Locate the cell with the specified text and output its [x, y] center coordinate. 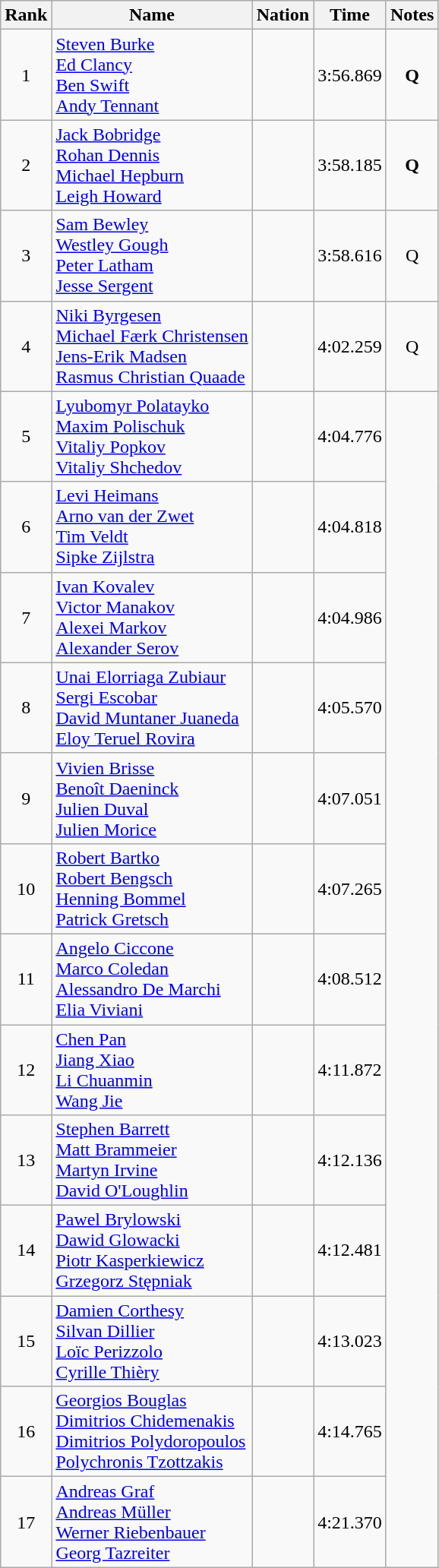
Ivan KovalevVictor ManakovAlexei MarkovAlexander Serov [152, 617]
Niki ByrgesenMichael Færk ChristensenJens-Erik Madsen Rasmus Christian Quaade [152, 346]
4:07.265 [350, 889]
17 [26, 1522]
4:12.481 [350, 1250]
4:14.765 [350, 1431]
9 [26, 798]
1 [26, 74]
Robert Bartko Robert BengschHenning BommelPatrick Gretsch [152, 889]
Angelo CicconeMarco ColedanAlessandro De Marchi Elia Viviani [152, 978]
3:56.869 [350, 74]
10 [26, 889]
Unai Elorriaga ZubiaurSergi EscobarDavid Muntaner JuanedaEloy Teruel Rovira [152, 708]
Damien CorthesySilvan Dillier Loïc PerizzoloCyrille Thièry [152, 1342]
3 [26, 255]
4:04.776 [350, 436]
Sam BewleyWestley GoughPeter LathamJesse Sergent [152, 255]
4:11.872 [350, 1070]
4:07.051 [350, 798]
4:04.986 [350, 617]
Levi HeimansArno van der ZwetTim VeldtSipke Zijlstra [152, 527]
Georgios Bouglas Dimitrios ChidemenakisDimitrios PolydoropoulosPolychronis Tzottzakis [152, 1431]
Time [350, 15]
4 [26, 346]
Notes [412, 15]
7 [26, 617]
3:58.616 [350, 255]
14 [26, 1250]
3:58.185 [350, 166]
4:05.570 [350, 708]
13 [26, 1161]
4:02.259 [350, 346]
Chen PanJiang XiaoLi ChuanminWang Jie [152, 1070]
4:08.512 [350, 978]
4:04.818 [350, 527]
Jack BobridgeRohan DennisMichael Hepburn Leigh Howard [152, 166]
15 [26, 1342]
4:21.370 [350, 1522]
6 [26, 527]
12 [26, 1070]
2 [26, 166]
Stephen BarrettMatt Brammeier Martyn IrvineDavid O'Loughlin [152, 1161]
5 [26, 436]
Steven BurkeEd Clancy Ben SwiftAndy Tennant [152, 74]
8 [26, 708]
4:13.023 [350, 1342]
Andreas GrafAndreas Müller Werner RiebenbauerGeorg Tazreiter [152, 1522]
Lyubomyr PolataykoMaxim PolischukVitaliy PopkovVitaliy Shchedov [152, 436]
16 [26, 1431]
Nation [283, 15]
Pawel Brylowski Dawid GlowackiPiotr KasperkiewiczGrzegorz Stępniak [152, 1250]
4:12.136 [350, 1161]
Vivien BrisseBenoît DaeninckJulien DuvalJulien Morice [152, 798]
11 [26, 978]
Rank [26, 15]
Name [152, 15]
